Return the (x, y) coordinate for the center point of the cell that contains the specified text.  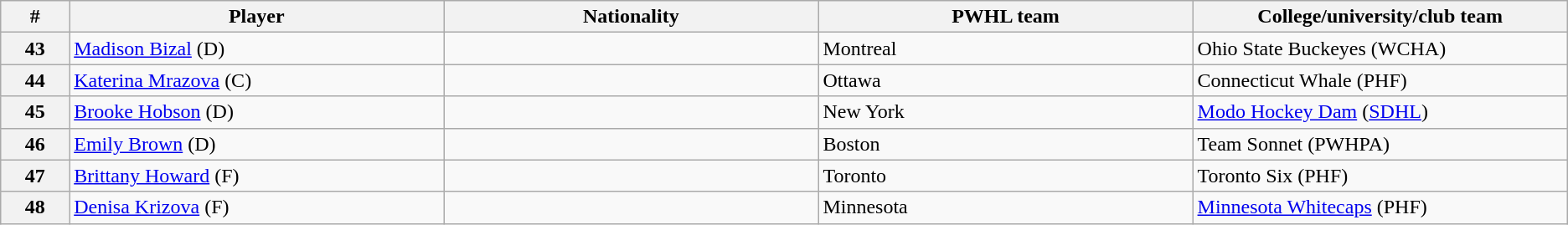
45 (35, 112)
Emily Brown (D) (256, 144)
46 (35, 144)
44 (35, 80)
Brittany Howard (F) (256, 176)
# (35, 17)
New York (1005, 112)
Team Sonnet (PWHPA) (1380, 144)
Minnesota (1005, 207)
Ohio State Buckeyes (WCHA) (1380, 49)
Katerina Mrazova (C) (256, 80)
College/university/club team (1380, 17)
43 (35, 49)
Connecticut Whale (PHF) (1380, 80)
Madison Bizal (D) (256, 49)
Montreal (1005, 49)
Brooke Hobson (D) (256, 112)
PWHL team (1005, 17)
Modo Hockey Dam (SDHL) (1380, 112)
Minnesota Whitecaps (PHF) (1380, 207)
Denisa Krizova (F) (256, 207)
Boston (1005, 144)
Nationality (632, 17)
Toronto (1005, 176)
Ottawa (1005, 80)
48 (35, 207)
Toronto Six (PHF) (1380, 176)
Player (256, 17)
47 (35, 176)
